Extract the [x, y] coordinate from the center of the cell holding the provided text.  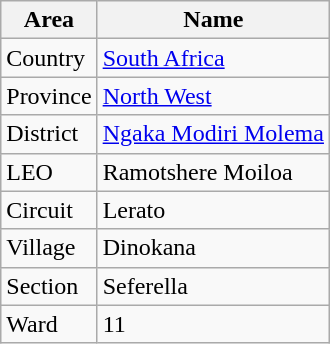
Ramotshere Moiloa [213, 172]
Ward [49, 324]
Area [49, 20]
Seferella [213, 286]
North West [213, 96]
Lerato [213, 210]
11 [213, 324]
LEO [49, 172]
Province [49, 96]
Ngaka Modiri Molema [213, 134]
Country [49, 58]
Dinokana [213, 248]
Section [49, 286]
Circuit [49, 210]
Name [213, 20]
Village [49, 248]
South Africa [213, 58]
District [49, 134]
